Search for the cell housing the specified text and yield its [x, y] center coordinate. 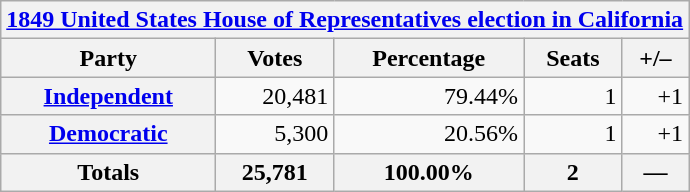
— [656, 172]
20,481 [275, 96]
1849 United States House of Representatives election in California [345, 20]
Democratic [108, 134]
2 [574, 172]
+/– [656, 58]
Percentage [429, 58]
79.44% [429, 96]
Seats [574, 58]
100.00% [429, 172]
5,300 [275, 134]
Party [108, 58]
25,781 [275, 172]
Independent [108, 96]
Votes [275, 58]
20.56% [429, 134]
Totals [108, 172]
